Scan for the cell matching the given text and deliver its [x, y] coordinate at center. 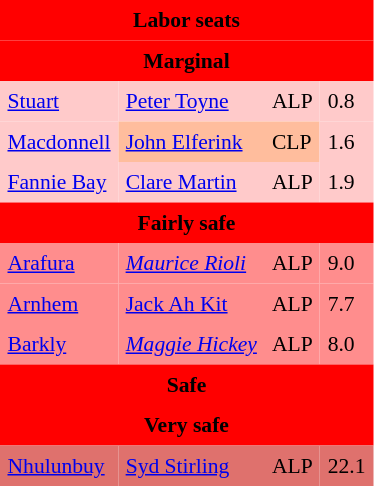
Arafura [59, 263]
1.9 [346, 182]
8.0 [346, 344]
Very safe [186, 425]
Peter Toyne [191, 101]
1.6 [346, 141]
0.8 [346, 101]
Safe [186, 384]
CLP [292, 141]
Barkly [59, 344]
Fairly safe [186, 222]
Jack Ah Kit [191, 303]
22.1 [346, 465]
Fannie Bay [59, 182]
Labor seats [186, 20]
Marginal [186, 60]
Macdonnell [59, 141]
Syd Stirling [191, 465]
7.7 [346, 303]
Maurice Rioli [191, 263]
9.0 [346, 263]
Maggie Hickey [191, 344]
Stuart [59, 101]
John Elferink [191, 141]
Nhulunbuy [59, 465]
Clare Martin [191, 182]
Arnhem [59, 303]
